Identify which cell holds the provided text, then report its (X, Y) central coordinate. 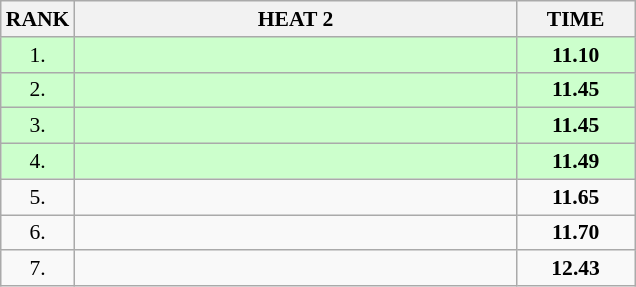
11.10 (576, 55)
3. (38, 126)
HEAT 2 (295, 19)
TIME (576, 19)
11.49 (576, 162)
11.65 (576, 197)
6. (38, 233)
12.43 (576, 269)
4. (38, 162)
11.70 (576, 233)
7. (38, 269)
RANK (38, 19)
1. (38, 55)
5. (38, 197)
2. (38, 90)
